For the text-containing cell, return its midpoint in [x, y] coordinate format. 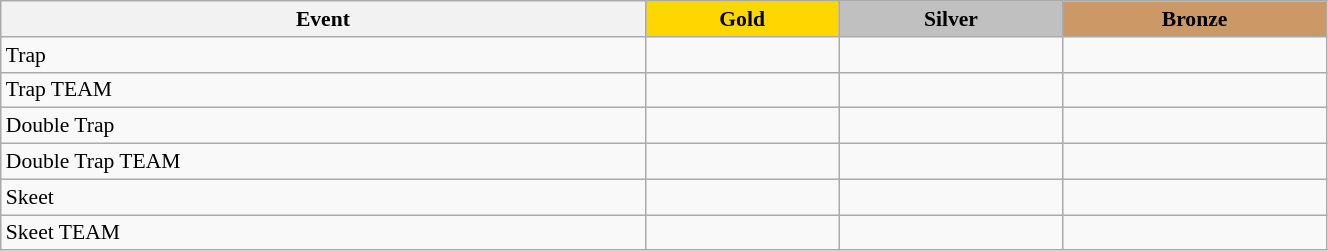
Gold [742, 19]
Bronze [1195, 19]
Trap [323, 55]
Event [323, 19]
Trap TEAM [323, 90]
Silver [950, 19]
Skeet [323, 197]
Double Trap [323, 126]
Skeet TEAM [323, 233]
Double Trap TEAM [323, 162]
